Detect which cell encompasses the target text, then output its (X, Y) center coordinate. 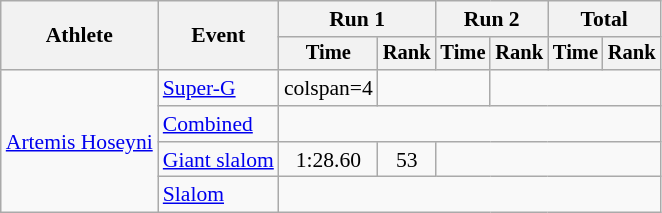
colspan=4 (328, 88)
53 (407, 160)
Combined (218, 124)
1:28.60 (328, 160)
Event (218, 36)
Giant slalom (218, 160)
Athlete (80, 36)
Run 1 (358, 19)
Super-G (218, 88)
Run 2 (491, 19)
Slalom (218, 195)
Total (604, 19)
Artemis Hoseyni (80, 141)
